Provide the [X, Y] coordinate of the cell's center where the given text is located.  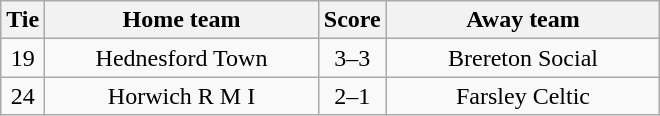
3–3 [352, 58]
Horwich R M I [182, 96]
Farsley Celtic [523, 96]
2–1 [352, 96]
24 [23, 96]
19 [23, 58]
Away team [523, 20]
Hednesford Town [182, 58]
Home team [182, 20]
Tie [23, 20]
Brereton Social [523, 58]
Score [352, 20]
